Output the [x, y] coordinate of the center of the cell containing the given text.  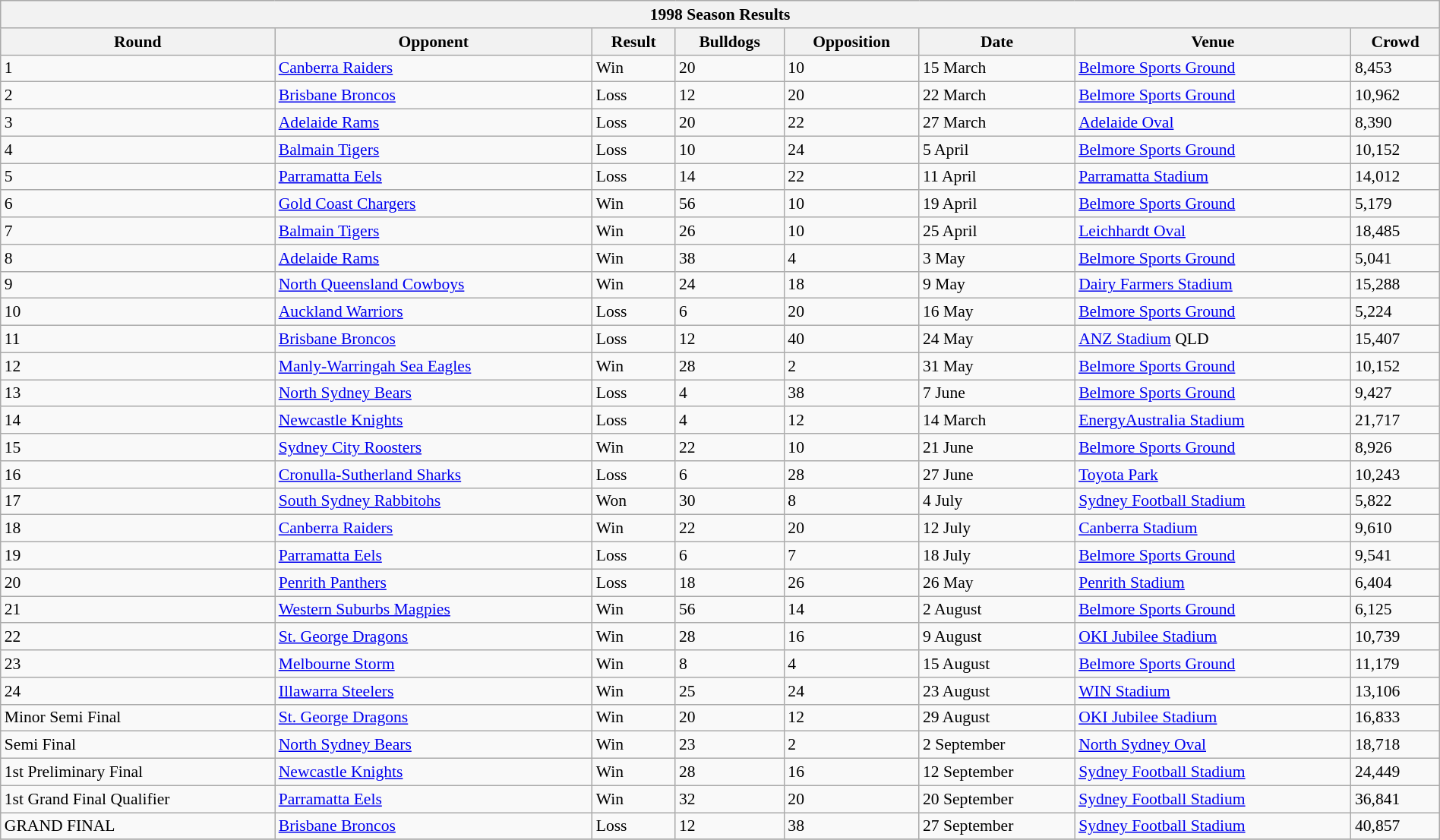
36,841 [1395, 799]
19 April [996, 204]
40,857 [1395, 826]
15 August [996, 664]
5 [138, 177]
15 [138, 447]
1 [138, 68]
North Sydney Oval [1213, 745]
1st Preliminary Final [138, 772]
EnergyAustralia Stadium [1213, 421]
21,717 [1395, 421]
Opponent [434, 42]
Date [996, 42]
21 June [996, 447]
18,485 [1395, 231]
1st Grand Final Qualifier [138, 799]
Leichhardt Oval [1213, 231]
5,179 [1395, 204]
6,125 [1395, 610]
GRAND FINAL [138, 826]
25 [729, 691]
Won [633, 501]
23 August [996, 691]
Western Suburbs Magpies [434, 610]
5 April [996, 150]
24 May [996, 339]
11 [138, 339]
5,224 [1395, 312]
11,179 [1395, 664]
14 March [996, 421]
9 August [996, 637]
North Queensland Cowboys [434, 285]
16 May [996, 312]
Illawarra Steelers [434, 691]
Minor Semi Final [138, 718]
24,449 [1395, 772]
12 July [996, 529]
10,962 [1395, 96]
31 May [996, 366]
27 September [996, 826]
3 [138, 123]
ANZ Stadium QLD [1213, 339]
7 June [996, 393]
WIN Stadium [1213, 691]
6,404 [1395, 583]
Auckland Warriors [434, 312]
Sydney City Roosters [434, 447]
2 September [996, 745]
18 July [996, 556]
9,610 [1395, 529]
22 March [996, 96]
4 July [996, 501]
Bulldogs [729, 42]
Result [633, 42]
30 [729, 501]
17 [138, 501]
9 May [996, 285]
27 March [996, 123]
2 August [996, 610]
Dairy Farmers Stadium [1213, 285]
16,833 [1395, 718]
13,106 [1395, 691]
40 [851, 339]
3 May [996, 258]
Adelaide Oval [1213, 123]
Venue [1213, 42]
18,718 [1395, 745]
10,739 [1395, 637]
Opposition [851, 42]
11 April [996, 177]
Manly-Warringah Sea Eagles [434, 366]
10,243 [1395, 475]
Toyota Park [1213, 475]
15 March [996, 68]
27 June [996, 475]
14,012 [1395, 177]
9,427 [1395, 393]
15,288 [1395, 285]
Round [138, 42]
8,390 [1395, 123]
25 April [996, 231]
12 September [996, 772]
32 [729, 799]
15,407 [1395, 339]
9,541 [1395, 556]
5,822 [1395, 501]
26 May [996, 583]
8,453 [1395, 68]
Cronulla-Sutherland Sharks [434, 475]
21 [138, 610]
Penrith Stadium [1213, 583]
9 [138, 285]
29 August [996, 718]
Crowd [1395, 42]
13 [138, 393]
1998 Season Results [720, 14]
Canberra Stadium [1213, 529]
5,041 [1395, 258]
19 [138, 556]
20 September [996, 799]
Semi Final [138, 745]
Penrith Panthers [434, 583]
Melbourne Storm [434, 664]
Gold Coast Chargers [434, 204]
South Sydney Rabbitohs [434, 501]
Parramatta Stadium [1213, 177]
8,926 [1395, 447]
